Locate the cell with the specified text and output its (x, y) center coordinate. 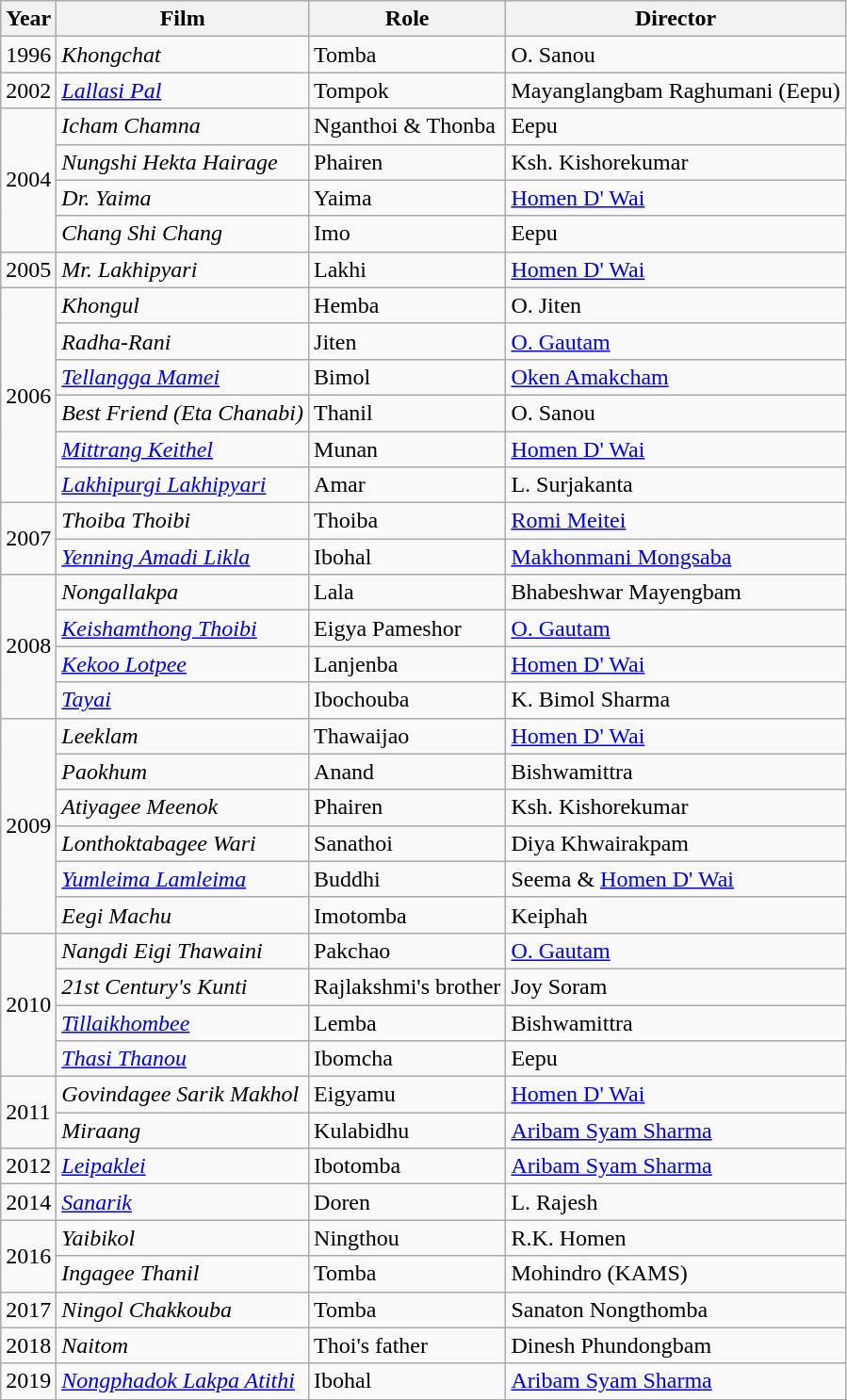
Kulabidhu (407, 1131)
Lallasi Pal (183, 90)
Eigyamu (407, 1095)
Radha-Rani (183, 341)
Film (183, 19)
Ingagee Thanil (183, 1274)
Role (407, 19)
Yaima (407, 198)
Keishamthong Thoibi (183, 628)
Paokhum (183, 772)
Tellangga Mamei (183, 377)
Nungshi Hekta Hairage (183, 162)
2019 (28, 1381)
Pakchao (407, 951)
Nongallakpa (183, 593)
Best Friend (Eta Chanabi) (183, 413)
Year (28, 19)
Ibochouba (407, 700)
2010 (28, 1004)
K. Bimol Sharma (676, 700)
Sanathoi (407, 843)
Makhonmani Mongsaba (676, 557)
2018 (28, 1345)
Doren (407, 1202)
Chang Shi Chang (183, 234)
Imotomba (407, 915)
Munan (407, 449)
Khongul (183, 305)
Mittrang Keithel (183, 449)
Dinesh Phundongbam (676, 1345)
R.K. Homen (676, 1238)
Eegi Machu (183, 915)
Hemba (407, 305)
Kekoo Lotpee (183, 664)
Thanil (407, 413)
Lala (407, 593)
2007 (28, 539)
2012 (28, 1166)
Sanarik (183, 1202)
Khongchat (183, 55)
2005 (28, 269)
Bimol (407, 377)
Ibotomba (407, 1166)
2009 (28, 825)
2008 (28, 646)
Jiten (407, 341)
Lanjenba (407, 664)
2004 (28, 180)
Ningol Chakkouba (183, 1310)
Yenning Amadi Likla (183, 557)
Mr. Lakhipyari (183, 269)
Sanaton Nongthomba (676, 1310)
21st Century's Kunti (183, 986)
Romi Meitei (676, 521)
Imo (407, 234)
Oken Amakcham (676, 377)
Dr. Yaima (183, 198)
Thasi Thanou (183, 1059)
Lakhi (407, 269)
Tayai (183, 700)
Diya Khwairakpam (676, 843)
Joy Soram (676, 986)
Eigya Pameshor (407, 628)
L. Surjakanta (676, 485)
Seema & Homen D' Wai (676, 879)
Thoiba (407, 521)
Thoiba Thoibi (183, 521)
Ibomcha (407, 1059)
Nganthoi & Thonba (407, 126)
L. Rajesh (676, 1202)
Keiphah (676, 915)
Mayanglangbam Raghumani (Eepu) (676, 90)
2002 (28, 90)
Lonthoktabagee Wari (183, 843)
Icham Chamna (183, 126)
Rajlakshmi's brother (407, 986)
Thoi's father (407, 1345)
Mohindro (KAMS) (676, 1274)
2017 (28, 1310)
Nongphadok Lakpa Atithi (183, 1381)
2011 (28, 1113)
Atiyagee Meenok (183, 807)
O. Jiten (676, 305)
Buddhi (407, 879)
Lemba (407, 1022)
Bhabeshwar Mayengbam (676, 593)
Director (676, 19)
Amar (407, 485)
Nangdi Eigi Thawaini (183, 951)
Miraang (183, 1131)
Naitom (183, 1345)
Tillaikhombee (183, 1022)
2014 (28, 1202)
Ningthou (407, 1238)
Leeklam (183, 736)
Thawaijao (407, 736)
2006 (28, 395)
Govindagee Sarik Makhol (183, 1095)
Tompok (407, 90)
1996 (28, 55)
2016 (28, 1256)
Anand (407, 772)
Lakhipurgi Lakhipyari (183, 485)
Yumleima Lamleima (183, 879)
Yaibikol (183, 1238)
Leipaklei (183, 1166)
